Provide the (x, y) coordinate of the cell's center where the given text is located.  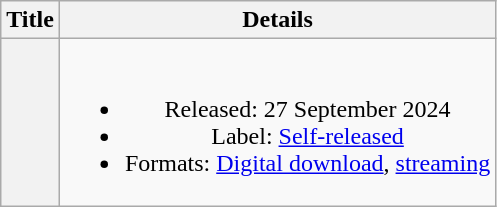
Released: 27 September 2024Label: Self-releasedFormats: Digital download, streaming (277, 122)
Title (30, 20)
Details (277, 20)
